Return [x, y] of the center of cell containing provided text 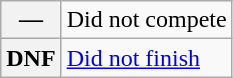
Did not finish [146, 58]
— [31, 20]
DNF [31, 58]
Did not compete [146, 20]
